Identify which cell holds the provided text, then report its (x, y) central coordinate. 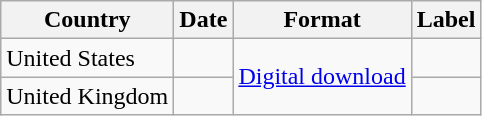
Country (88, 20)
Date (204, 20)
Digital download (322, 77)
United States (88, 58)
Format (322, 20)
United Kingdom (88, 96)
Label (446, 20)
